Capture the cell that displays the provided text and extract its [X, Y] central coordinate. 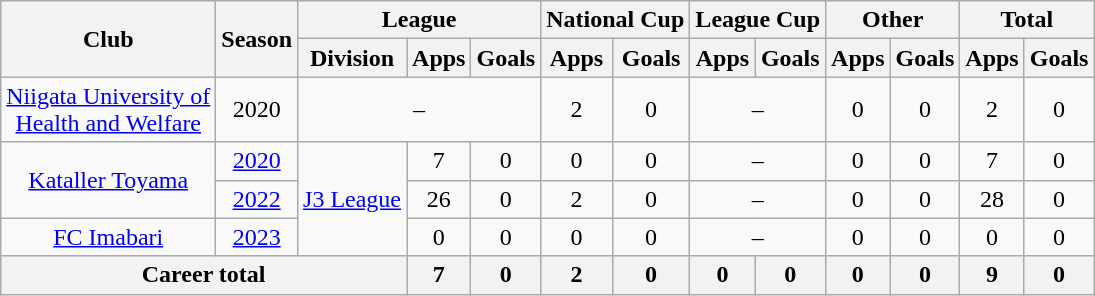
Division [352, 58]
League Cup [758, 20]
Career total [204, 275]
2023 [257, 237]
Club [108, 39]
National Cup [616, 20]
Total [1027, 20]
2022 [257, 199]
League [420, 20]
Niigata University ofHealth and Welfare [108, 110]
Season [257, 39]
FC Imabari [108, 237]
9 [992, 275]
28 [992, 199]
26 [439, 199]
Kataller Toyama [108, 180]
J3 League [352, 199]
Other [893, 20]
